Determine the [X, Y] coordinate at the center of the cell enclosing the given text.  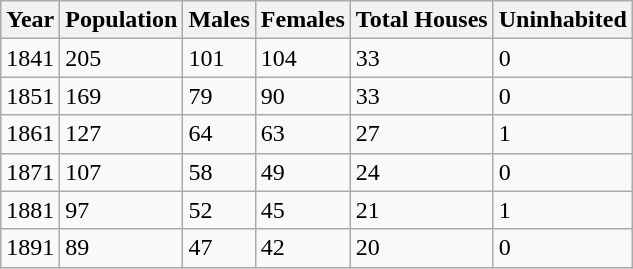
101 [219, 58]
Year [30, 20]
1861 [30, 134]
42 [302, 248]
21 [422, 210]
Population [122, 20]
104 [302, 58]
1841 [30, 58]
Uninhabited [562, 20]
58 [219, 172]
205 [122, 58]
45 [302, 210]
52 [219, 210]
1851 [30, 96]
20 [422, 248]
97 [122, 210]
47 [219, 248]
107 [122, 172]
63 [302, 134]
Males [219, 20]
1881 [30, 210]
79 [219, 96]
49 [302, 172]
127 [122, 134]
64 [219, 134]
169 [122, 96]
1891 [30, 248]
89 [122, 248]
24 [422, 172]
Total Houses [422, 20]
90 [302, 96]
Females [302, 20]
27 [422, 134]
1871 [30, 172]
